Determine the (X, Y) coordinate at the center of the cell enclosing the given text.  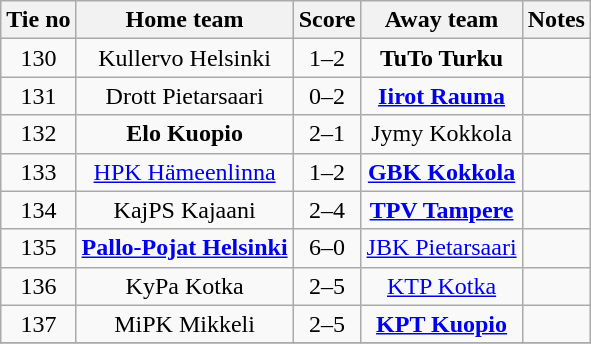
136 (38, 286)
MiPK Mikkeli (184, 324)
KTP Kotka (442, 286)
Elo Kuopio (184, 134)
131 (38, 96)
134 (38, 210)
KPT Kuopio (442, 324)
135 (38, 248)
2–1 (327, 134)
137 (38, 324)
Score (327, 20)
133 (38, 172)
Notes (556, 20)
GBK Kokkola (442, 172)
Pallo-Pojat Helsinki (184, 248)
KajPS Kajaani (184, 210)
Home team (184, 20)
KyPa Kotka (184, 286)
Iirot Rauma (442, 96)
JBK Pietarsaari (442, 248)
132 (38, 134)
Jymy Kokkola (442, 134)
TPV Tampere (442, 210)
130 (38, 58)
6–0 (327, 248)
0–2 (327, 96)
Tie no (38, 20)
Drott Pietarsaari (184, 96)
HPK Hämeenlinna (184, 172)
TuTo Turku (442, 58)
Away team (442, 20)
2–4 (327, 210)
Kullervo Helsinki (184, 58)
